For the text-containing cell, return its midpoint in (X, Y) coordinate format. 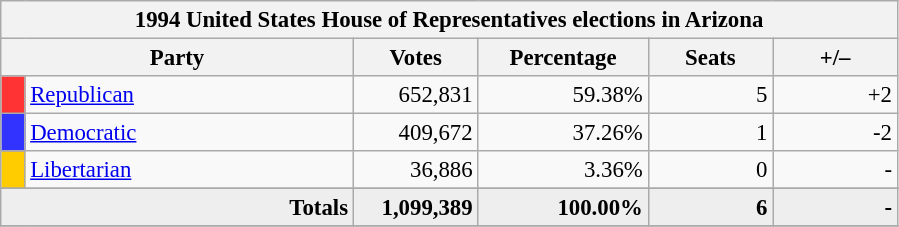
Party (178, 58)
5 (710, 95)
Totals (178, 208)
652,831 (416, 95)
409,672 (416, 133)
1994 United States House of Representatives elections in Arizona (450, 20)
1 (710, 133)
Seats (710, 58)
3.36% (563, 170)
36,886 (416, 170)
+2 (836, 95)
+/– (836, 58)
37.26% (563, 133)
6 (710, 208)
Democratic (189, 133)
Votes (416, 58)
100.00% (563, 208)
Percentage (563, 58)
Republican (189, 95)
Libertarian (189, 170)
-2 (836, 133)
59.38% (563, 95)
1,099,389 (416, 208)
0 (710, 170)
